Return the [x, y] coordinate for the center point of the cell that contains the specified text.  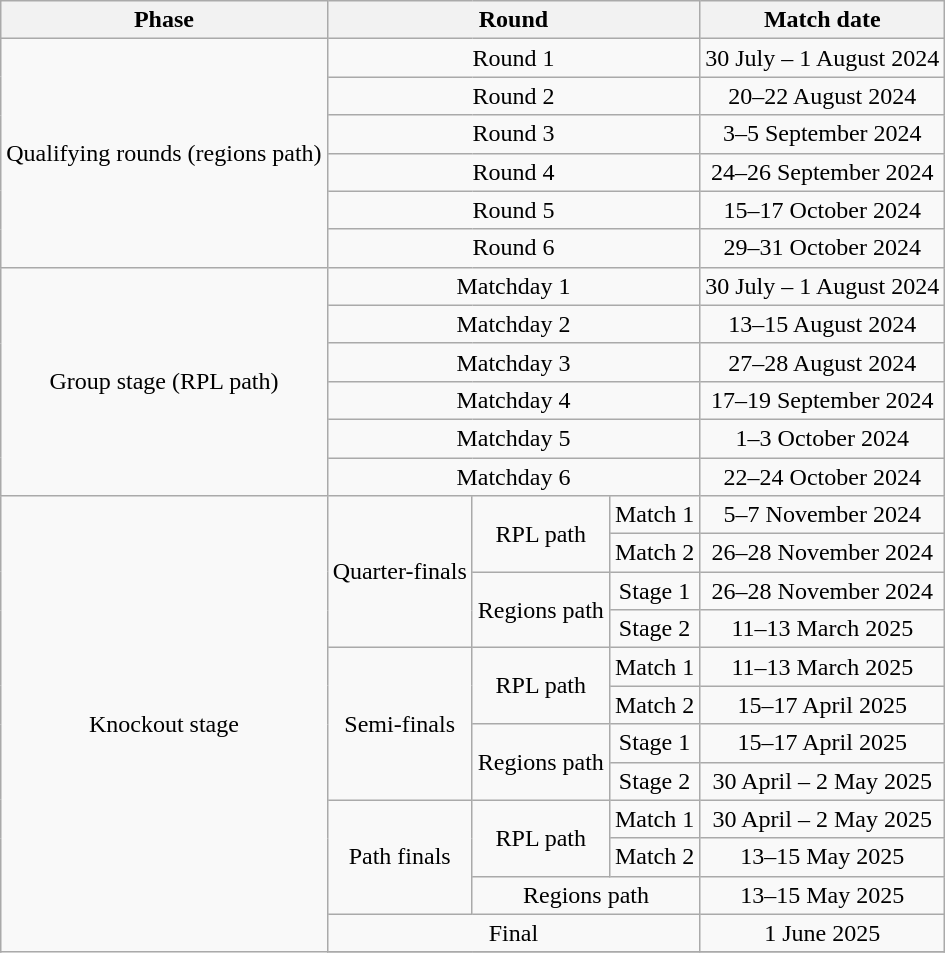
Final [514, 933]
Round 1 [514, 58]
Phase [164, 20]
Round 2 [514, 96]
3–5 September 2024 [822, 134]
Qualifying rounds (regions path) [164, 153]
Quarter-finals [400, 572]
Matchday 5 [514, 438]
Round 6 [514, 248]
Matchday 2 [514, 324]
Round [514, 20]
Group stage (RPL path) [164, 381]
29–31 October 2024 [822, 248]
Knockout stage [164, 724]
Path finals [400, 857]
Matchday 1 [514, 286]
Round 5 [514, 210]
27–28 August 2024 [822, 362]
20–22 August 2024 [822, 96]
Matchday 6 [514, 477]
1–3 October 2024 [822, 438]
5–7 November 2024 [822, 515]
Match date [822, 20]
13–15 August 2024 [822, 324]
Round 3 [514, 134]
15–17 October 2024 [822, 210]
22–24 October 2024 [822, 477]
Matchday 4 [514, 400]
Matchday 3 [514, 362]
Semi-finals [400, 724]
1 June 2025 [822, 933]
17–19 September 2024 [822, 400]
Round 4 [514, 172]
24–26 September 2024 [822, 172]
